Extract the (X, Y) coordinate from the center of the cell holding the provided text.  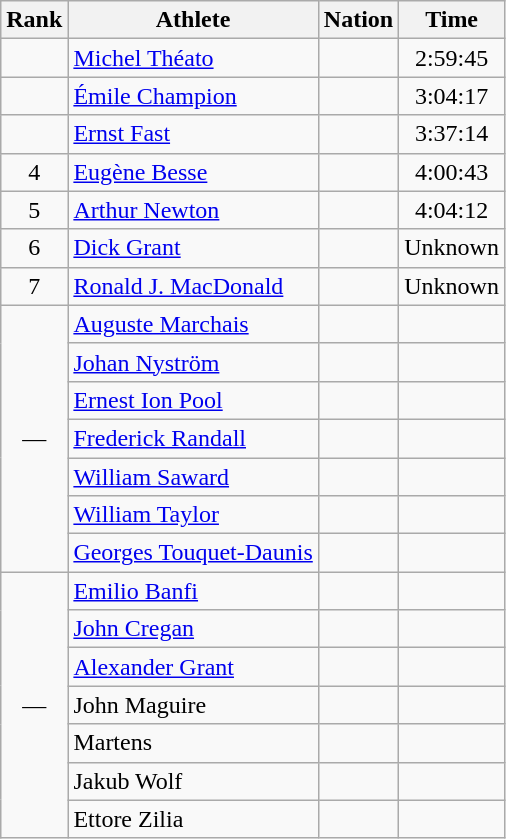
3:37:14 (452, 134)
2:59:45 (452, 58)
4:04:12 (452, 210)
Alexander Grant (193, 667)
Ernst Fast (193, 134)
Ettore Zilia (193, 819)
Michel Théato (193, 58)
Time (452, 20)
Arthur Newton (193, 210)
3:04:17 (452, 96)
4:00:43 (452, 172)
William Taylor (193, 515)
Georges Touquet-Daunis (193, 553)
Rank (34, 20)
John Cregan (193, 629)
4 (34, 172)
Eugène Besse (193, 172)
John Maguire (193, 705)
Johan Nyström (193, 362)
William Saward (193, 477)
Jakub Wolf (193, 781)
6 (34, 248)
Athlete (193, 20)
Auguste Marchais (193, 324)
Nation (358, 20)
Ronald J. MacDonald (193, 286)
Martens (193, 743)
Ernest Ion Pool (193, 400)
5 (34, 210)
7 (34, 286)
Frederick Randall (193, 438)
Dick Grant (193, 248)
Émile Champion (193, 96)
Emilio Banfi (193, 591)
